Determine the (X, Y) coordinate at the center of the cell enclosing the given text.  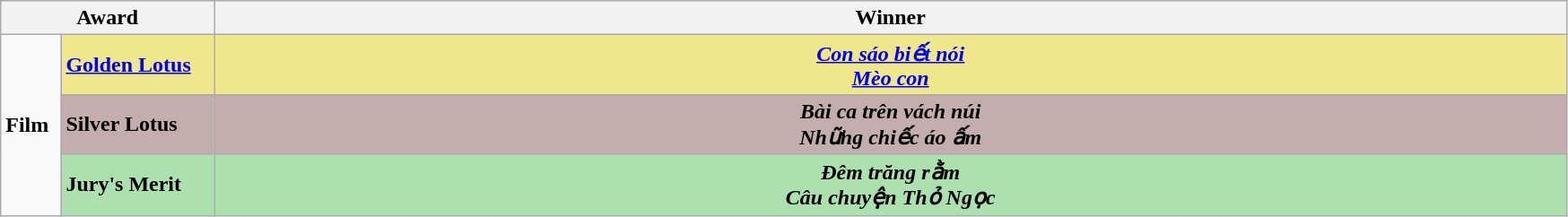
Film (30, 126)
Golden Lotus (138, 65)
Award (108, 18)
Con sáo biết nóiMèo con (891, 65)
Silver Lotus (138, 124)
Winner (891, 18)
Đêm trăng rằmCâu chuyện Thỏ Ngọc (891, 185)
Jury's Merit (138, 185)
Bài ca trên vách núiNhững chiếc áo ấm (891, 124)
